Identify which cell holds the provided text, then report its (x, y) central coordinate. 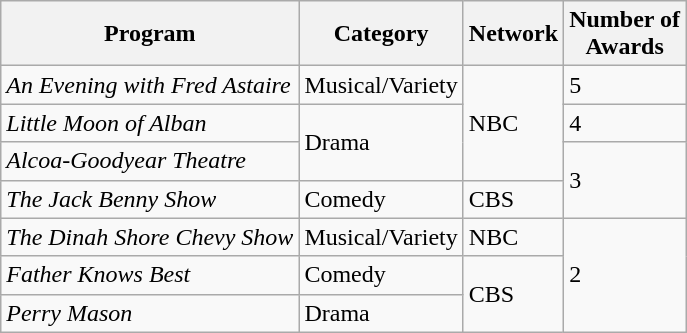
An Evening with Fred Astaire (150, 85)
Program (150, 34)
The Jack Benny Show (150, 199)
Category (381, 34)
Perry Mason (150, 313)
3 (625, 180)
2 (625, 275)
Network (513, 34)
The Dinah Shore Chevy Show (150, 237)
4 (625, 123)
Alcoa-Goodyear Theatre (150, 161)
5 (625, 85)
Little Moon of Alban (150, 123)
Father Knows Best (150, 275)
Number ofAwards (625, 34)
